Detect which cell encompasses the target text, then output its (x, y) center coordinate. 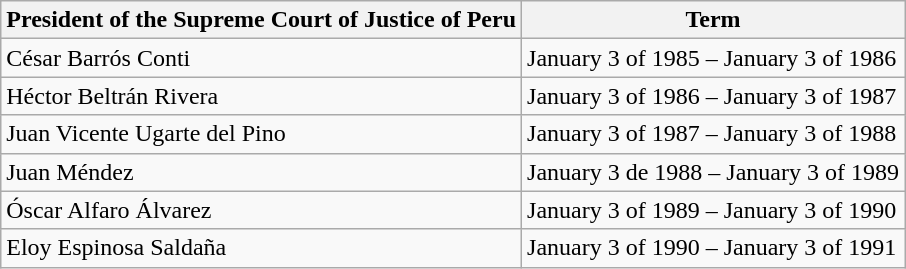
Óscar Alfaro Álvarez (262, 210)
January 3 of 1985 – January 3 of 1986 (714, 58)
Term (714, 20)
Héctor Beltrán Rivera (262, 96)
January 3 of 1990 – January 3 of 1991 (714, 248)
January 3 of 1987 – January 3 of 1988 (714, 134)
Juan Méndez (262, 172)
Eloy Espinosa Saldaña (262, 248)
Juan Vicente Ugarte del Pino (262, 134)
January 3 of 1989 – January 3 of 1990 (714, 210)
President of the Supreme Court of Justice of Peru (262, 20)
January 3 of 1986 – January 3 of 1987 (714, 96)
César Barrós Conti (262, 58)
January 3 de 1988 – January 3 of 1989 (714, 172)
